Return (X, Y) of the center of cell containing provided text 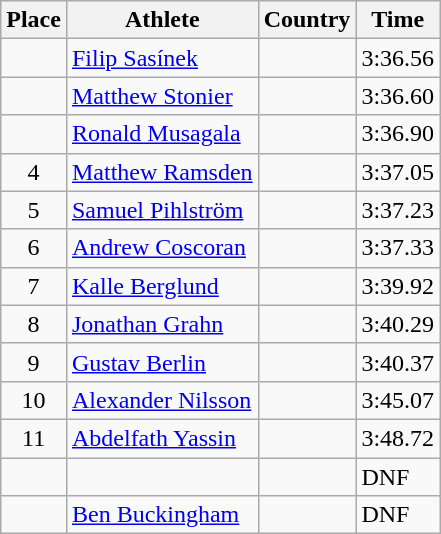
7 (34, 286)
3:37.23 (398, 210)
8 (34, 324)
10 (34, 400)
5 (34, 210)
9 (34, 362)
Jonathan Grahn (162, 324)
Matthew Stonier (162, 96)
Samuel Pihlström (162, 210)
3:37.05 (398, 172)
3:48.72 (398, 438)
Ronald Musagala (162, 134)
3:40.37 (398, 362)
4 (34, 172)
3:36.60 (398, 96)
11 (34, 438)
Kalle Berglund (162, 286)
3:37.33 (398, 248)
Time (398, 20)
Andrew Coscoran (162, 248)
Athlete (162, 20)
3:36.90 (398, 134)
3:39.92 (398, 286)
Country (307, 20)
6 (34, 248)
Matthew Ramsden (162, 172)
Gustav Berlin (162, 362)
3:36.56 (398, 58)
Filip Sasínek (162, 58)
Alexander Nilsson (162, 400)
3:40.29 (398, 324)
Place (34, 20)
Ben Buckingham (162, 515)
Abdelfath Yassin (162, 438)
3:45.07 (398, 400)
